Return the [X, Y] coordinate for the center point of the cell that contains the specified text.  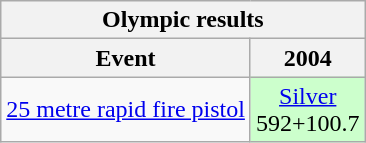
Olympic results [183, 20]
Event [126, 58]
2004 [308, 58]
Silver592+100.7 [308, 110]
25 metre rapid fire pistol [126, 110]
